Find where the given text appears and provide that cell's center as [X, Y] coordinate. 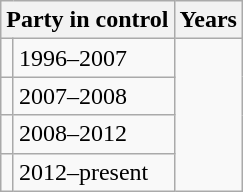
2007–2008 [94, 96]
1996–2007 [94, 58]
Party in control [88, 20]
Years [208, 20]
2012–present [94, 172]
2008–2012 [94, 134]
